Output the [x, y] coordinate of the center of the cell containing the given text.  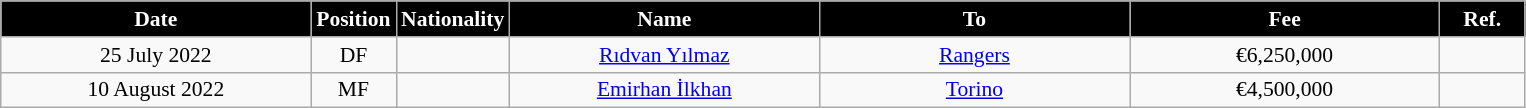
Rıdvan Yılmaz [664, 55]
25 July 2022 [156, 55]
MF [354, 90]
Rangers [974, 55]
€4,500,000 [1285, 90]
Name [664, 19]
Position [354, 19]
Torino [974, 90]
To [974, 19]
€6,250,000 [1285, 55]
Emirhan İlkhan [664, 90]
Fee [1285, 19]
10 August 2022 [156, 90]
Date [156, 19]
Ref. [1482, 19]
DF [354, 55]
Nationality [452, 19]
